Extract the (x, y) coordinate from the center of the cell holding the provided text.  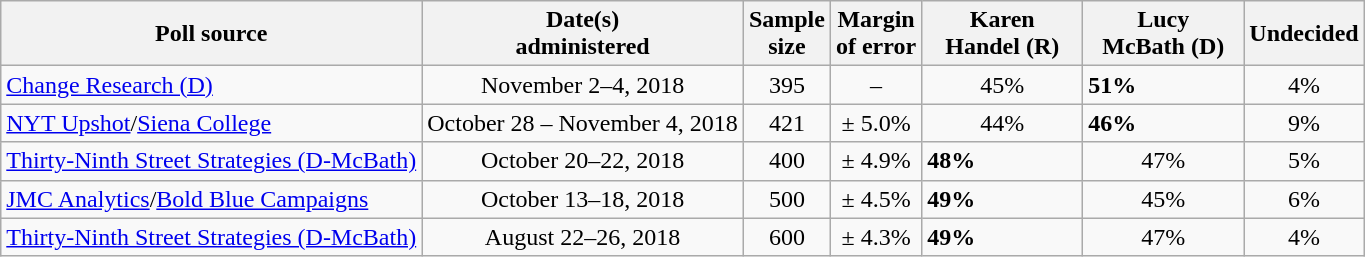
KarenHandel (R) (1002, 34)
Samplesize (786, 34)
± 4.3% (876, 237)
Marginof error (876, 34)
48% (1002, 161)
9% (1304, 123)
500 (786, 199)
6% (1304, 199)
Undecided (1304, 34)
– (876, 85)
± 5.0% (876, 123)
JMC Analytics/Bold Blue Campaigns (212, 199)
LucyMcBath (D) (1164, 34)
October 20–22, 2018 (583, 161)
November 2–4, 2018 (583, 85)
44% (1002, 123)
51% (1164, 85)
5% (1304, 161)
Date(s)administered (583, 34)
NYT Upshot/Siena College (212, 123)
October 13–18, 2018 (583, 199)
Change Research (D) (212, 85)
600 (786, 237)
August 22–26, 2018 (583, 237)
± 4.9% (876, 161)
400 (786, 161)
421 (786, 123)
46% (1164, 123)
October 28 – November 4, 2018 (583, 123)
± 4.5% (876, 199)
395 (786, 85)
Poll source (212, 34)
